Output the (X, Y) coordinate of the center of the cell containing the given text.  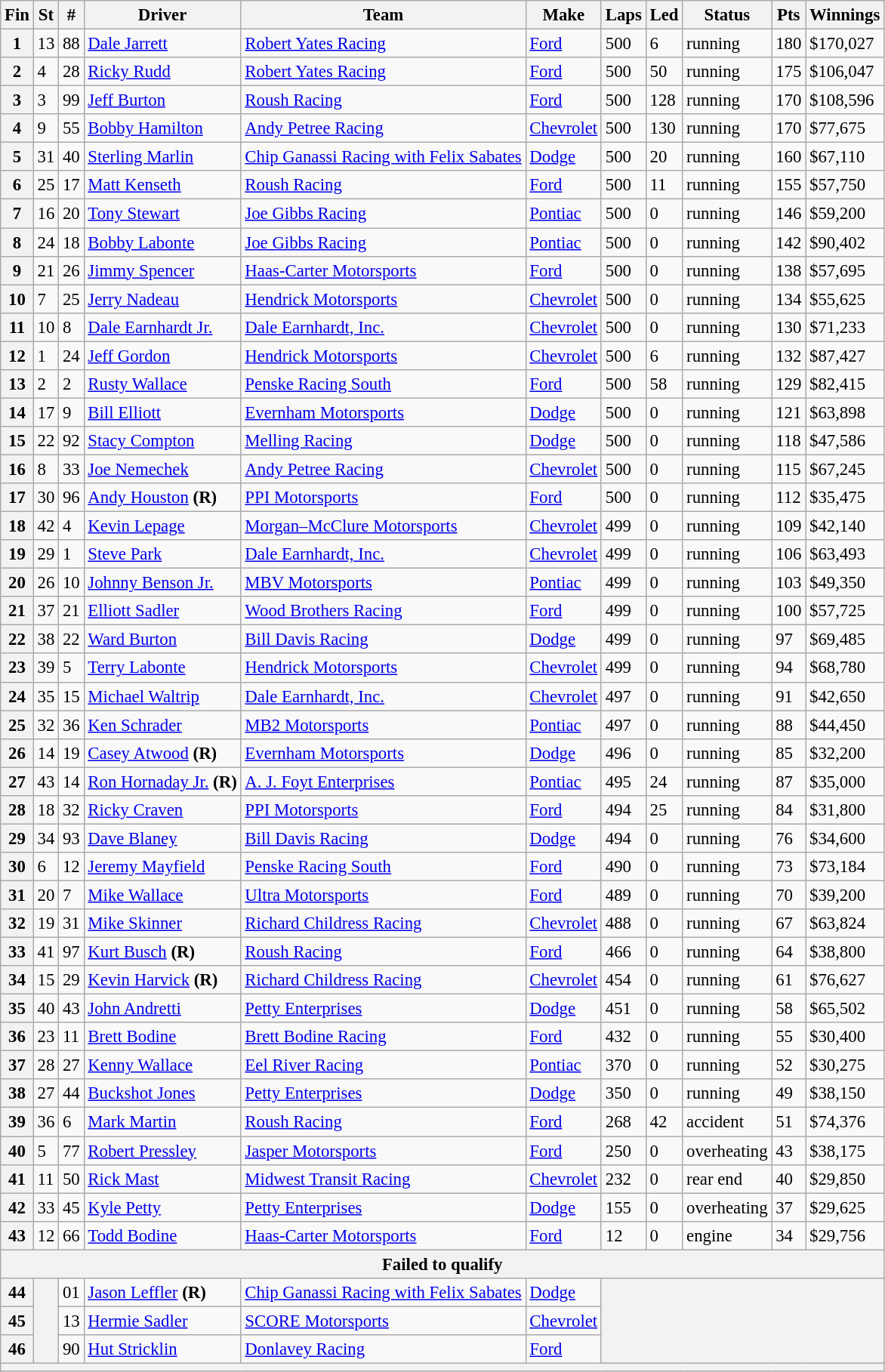
accident (727, 1122)
Ken Schrader (162, 725)
115 (788, 469)
49 (788, 1094)
109 (788, 526)
432 (624, 1037)
495 (624, 782)
Hermie Sadler (162, 1321)
Andy Houston (R) (162, 498)
Ultra Motorsports (384, 895)
$77,675 (845, 128)
160 (788, 157)
Donlavey Racing (384, 1349)
90 (71, 1349)
John Andretti (162, 1009)
$39,200 (845, 895)
496 (624, 753)
99 (71, 100)
Led (665, 15)
$38,800 (845, 952)
Bobby Labonte (162, 242)
$87,427 (845, 356)
454 (624, 980)
$71,233 (845, 327)
Buckshot Jones (162, 1094)
180 (788, 44)
$31,800 (845, 810)
76 (788, 838)
Ward Burton (162, 640)
61 (788, 980)
Mike Skinner (162, 923)
96 (71, 498)
Fin (17, 15)
Mark Martin (162, 1122)
Dale Jarrett (162, 44)
134 (788, 299)
93 (71, 838)
Kurt Busch (R) (162, 952)
Jimmy Spencer (162, 270)
Jason Leffler (R) (162, 1293)
$49,350 (845, 583)
Johnny Benson Jr. (162, 583)
132 (788, 356)
128 (665, 100)
$29,625 (845, 1207)
MB2 Motorsports (384, 725)
Winnings (845, 15)
Jasper Motorsports (384, 1151)
$59,200 (845, 214)
Ron Hornaday Jr. (R) (162, 782)
103 (788, 583)
Jeff Burton (162, 100)
Melling Racing (384, 441)
$34,600 (845, 838)
Pts (788, 15)
92 (71, 441)
$32,200 (845, 753)
451 (624, 1009)
121 (788, 412)
91 (788, 696)
Casey Atwood (R) (162, 753)
$44,450 (845, 725)
$30,275 (845, 1065)
Stacy Compton (162, 441)
Kevin Lepage (162, 526)
$35,000 (845, 782)
$108,596 (845, 100)
MBV Motorsports (384, 583)
370 (624, 1065)
Dale Earnhardt Jr. (162, 327)
$67,245 (845, 469)
67 (788, 923)
77 (71, 1151)
$69,485 (845, 640)
Rick Mast (162, 1179)
$42,650 (845, 696)
Terry Labonte (162, 668)
$29,756 (845, 1235)
Jerry Nadeau (162, 299)
$57,725 (845, 611)
$63,493 (845, 554)
Make (563, 15)
84 (788, 810)
Status (727, 15)
Robert Pressley (162, 1151)
Tony Stewart (162, 214)
85 (788, 753)
46 (17, 1349)
Kyle Petty (162, 1207)
87 (788, 782)
Morgan–McClure Motorsports (384, 526)
250 (624, 1151)
Michael Waltrip (162, 696)
51 (788, 1122)
66 (71, 1235)
350 (624, 1094)
146 (788, 214)
Midwest Transit Racing (384, 1179)
$170,027 (845, 44)
Jeremy Mayfield (162, 867)
268 (624, 1122)
$35,475 (845, 498)
$90,402 (845, 242)
$67,110 (845, 157)
$63,824 (845, 923)
Driver (162, 15)
$82,415 (845, 384)
466 (624, 952)
Hut Stricklin (162, 1349)
Elliott Sadler (162, 611)
Laps (624, 15)
Jeff Gordon (162, 356)
129 (788, 384)
Matt Kenseth (162, 185)
Team (384, 15)
$68,780 (845, 668)
106 (788, 554)
94 (788, 668)
142 (788, 242)
$106,047 (845, 72)
$29,850 (845, 1179)
70 (788, 895)
St (45, 15)
engine (727, 1235)
$65,502 (845, 1009)
Steve Park (162, 554)
Kevin Harvick (R) (162, 980)
Brett Bodine (162, 1037)
01 (71, 1293)
A. J. Foyt Enterprises (384, 782)
73 (788, 867)
Kenny Wallace (162, 1065)
Ricky Craven (162, 810)
232 (624, 1179)
Sterling Marlin (162, 157)
$74,376 (845, 1122)
$38,150 (845, 1094)
175 (788, 72)
Mike Wallace (162, 895)
$38,175 (845, 1151)
$63,898 (845, 412)
138 (788, 270)
$76,627 (845, 980)
Bobby Hamilton (162, 128)
$55,625 (845, 299)
489 (624, 895)
Brett Bodine Racing (384, 1037)
488 (624, 923)
Bill Elliott (162, 412)
52 (788, 1065)
Joe Nemechek (162, 469)
Eel River Racing (384, 1065)
Failed to qualify (442, 1264)
Todd Bodine (162, 1235)
64 (788, 952)
Dave Blaney (162, 838)
118 (788, 441)
SCORE Motorsports (384, 1321)
$30,400 (845, 1037)
Rusty Wallace (162, 384)
Wood Brothers Racing (384, 611)
# (71, 15)
rear end (727, 1179)
112 (788, 498)
490 (624, 867)
Ricky Rudd (162, 72)
100 (788, 611)
$57,750 (845, 185)
$42,140 (845, 526)
$57,695 (845, 270)
$47,586 (845, 441)
$73,184 (845, 867)
